Provide the [X, Y] coordinate of the cell's center where the given text is located.  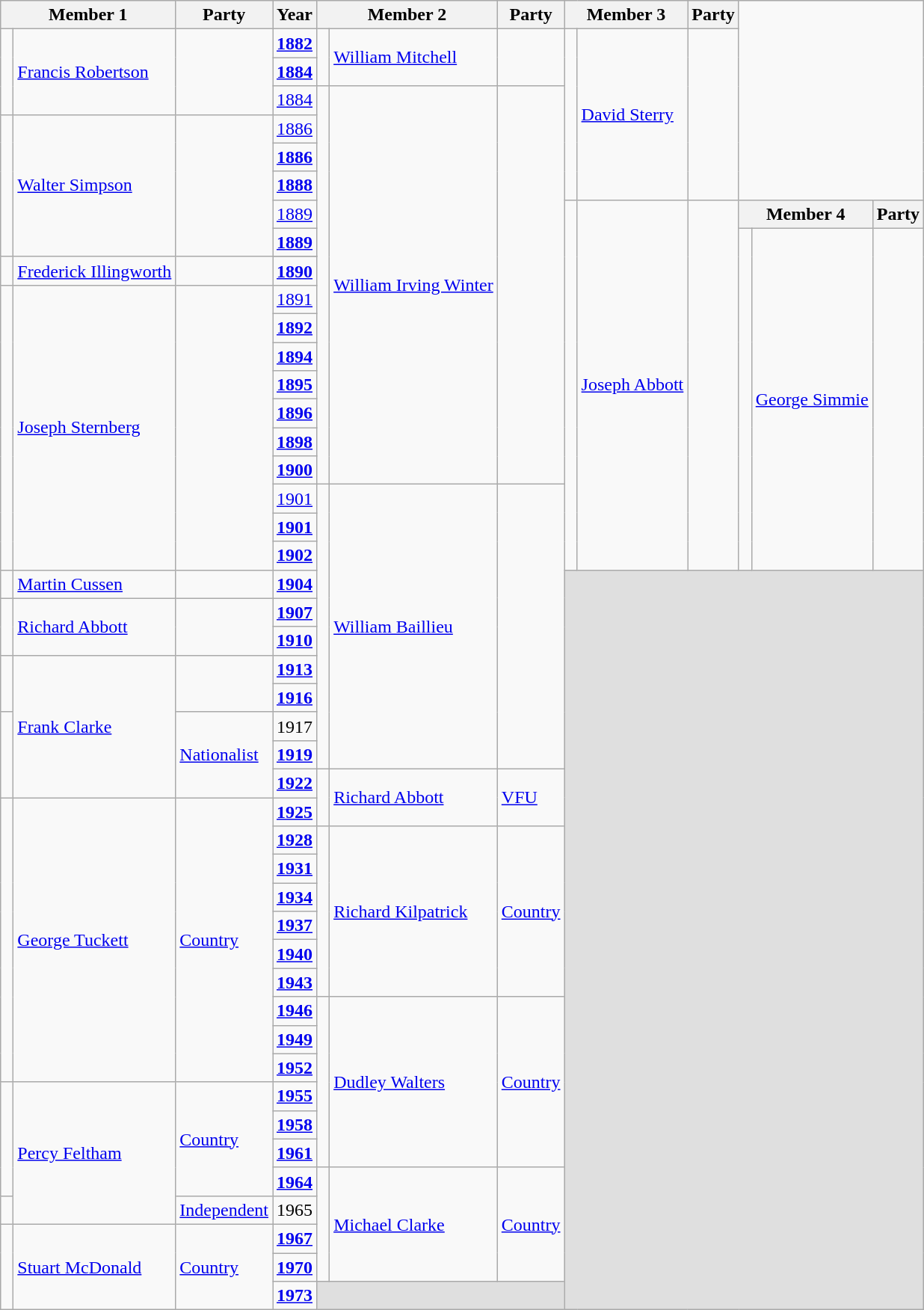
Member 2 [407, 15]
Percy Feltham [94, 1153]
1967 [295, 1238]
1943 [295, 982]
Member 4 [806, 214]
1928 [295, 840]
Year [295, 15]
1891 [295, 299]
1931 [295, 869]
1934 [295, 897]
Michael Clarke [414, 1224]
Member 1 [88, 15]
William Baillieu [414, 627]
1890 [295, 271]
1917 [295, 726]
1925 [295, 811]
1922 [295, 783]
1940 [295, 954]
Frederick Illingworth [94, 271]
1973 [295, 1296]
Martin Cussen [94, 584]
William Mitchell [414, 58]
Nationalist [224, 754]
1892 [295, 327]
1965 [295, 1210]
1952 [295, 1068]
1946 [295, 1011]
1888 [295, 185]
1895 [295, 385]
Joseph Sternberg [94, 428]
Stuart McDonald [94, 1267]
1882 [295, 43]
David Sterry [632, 114]
1916 [295, 698]
Walter Simpson [94, 185]
1900 [295, 470]
1907 [295, 612]
Francis Robertson [94, 72]
William Irving Winter [414, 286]
1919 [295, 754]
Frank Clarke [94, 726]
1894 [295, 357]
Independent [224, 1210]
1955 [295, 1096]
1913 [295, 669]
Richard Kilpatrick [414, 911]
VFU [531, 797]
George Tuckett [94, 939]
Dudley Walters [414, 1082]
Member 3 [626, 15]
1904 [295, 584]
1958 [295, 1125]
1898 [295, 442]
1964 [295, 1181]
1896 [295, 413]
George Simmie [812, 399]
1970 [295, 1267]
1937 [295, 926]
1902 [295, 556]
1961 [295, 1153]
Joseph Abbott [632, 384]
1910 [295, 641]
1949 [295, 1039]
